Extract the [x, y] coordinate from the center of the cell holding the provided text.  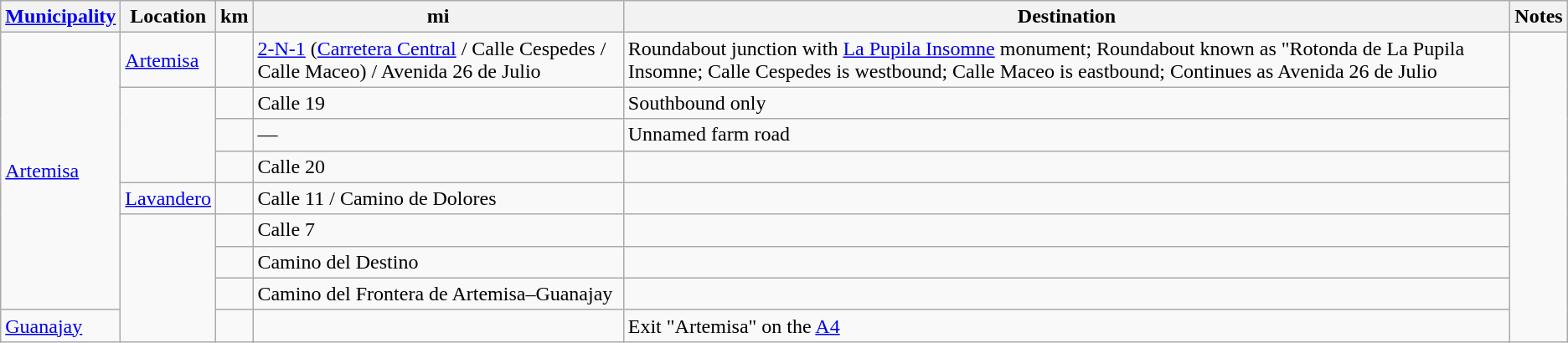
Calle 19 [438, 103]
Southbound only [1067, 103]
mi [438, 17]
km [235, 17]
Calle 11 / Camino de Dolores [438, 198]
Exit "Artemisa" on the A4 [1067, 325]
Calle 20 [438, 166]
Guanajay [60, 325]
Camino del Destino [438, 262]
Destination [1067, 17]
Unnamed farm road [1067, 135]
— [438, 135]
Camino del Frontera de Artemisa–Guanajay [438, 294]
Notes [1539, 17]
Calle 7 [438, 230]
Location [168, 17]
Municipality [60, 17]
Lavandero [168, 198]
2-N-1 (Carretera Central / Calle Cespedes / Calle Maceo) / Avenida 26 de Julio [438, 60]
